From the cell containing the given text, extract its center point as [x, y] coordinate. 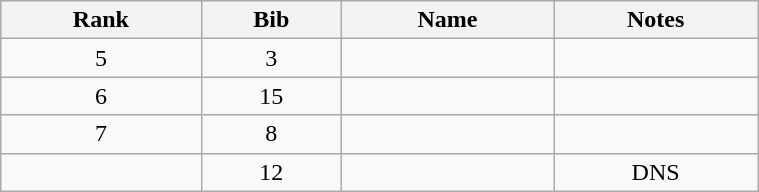
15 [272, 96]
3 [272, 58]
Bib [272, 20]
DNS [656, 172]
Notes [656, 20]
8 [272, 134]
5 [101, 58]
7 [101, 134]
6 [101, 96]
Rank [101, 20]
12 [272, 172]
Name [448, 20]
